Locate the cell with the specified text and output its [X, Y] center coordinate. 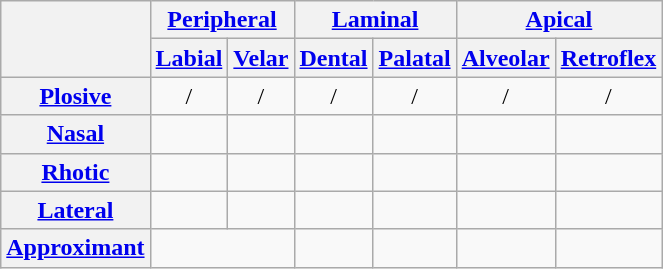
Retroflex [608, 58]
Palatal [414, 58]
Peripheral [222, 20]
Apical [559, 20]
Dental [334, 58]
Plosive [76, 96]
Approximant [76, 248]
Rhotic [76, 172]
Velar [261, 58]
Alveolar [506, 58]
Laminal [375, 20]
Labial [189, 58]
Lateral [76, 210]
Nasal [76, 134]
